Locate the cell with the specified text and output its [X, Y] center coordinate. 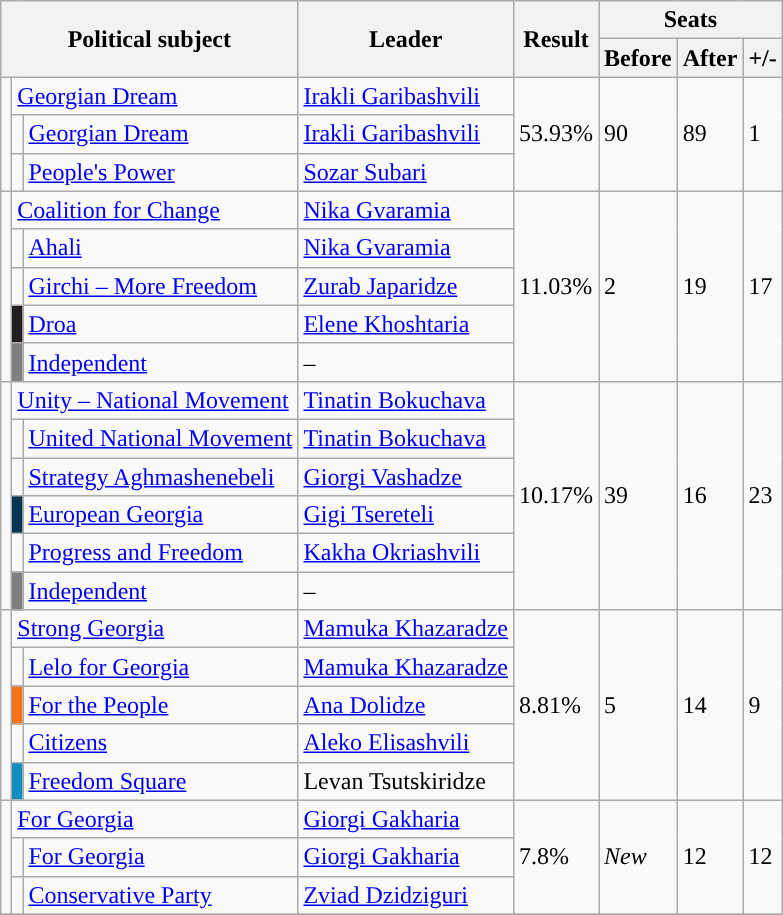
Gigi Tsereteli [406, 515]
Strategy Aghmashenebeli [160, 477]
Leader [406, 39]
7.8% [556, 857]
16 [710, 495]
14 [710, 705]
Seats [691, 20]
Conservative Party [160, 895]
Kakha Okriashvili [406, 553]
90 [638, 134]
Levan Tsutskiridze [406, 781]
11.03% [556, 286]
9 [762, 705]
Zurab Japaridze [406, 286]
8.81% [556, 705]
Elene Khoshtaria [406, 324]
Zviad Dzidziguri [406, 895]
Result [556, 39]
5 [638, 705]
Lelo for Georgia [160, 667]
Political subject [150, 39]
2 [638, 286]
53.93% [556, 134]
Citizens [160, 743]
Aleko Elisashvili [406, 743]
Ahali [160, 248]
Unity – National Movement [155, 400]
23 [762, 495]
New [638, 857]
Giorgi Vashadze [406, 477]
39 [638, 495]
Coalition for Change [155, 210]
+/- [762, 58]
After [710, 58]
Girchi – More Freedom [160, 286]
Before [638, 58]
19 [710, 286]
Strong Georgia [155, 629]
89 [710, 134]
European Georgia [160, 515]
Droa [160, 324]
People's Power [160, 172]
Sozar Subari [406, 172]
1 [762, 134]
17 [762, 286]
For the People [160, 705]
United National Movement [160, 438]
10.17% [556, 495]
Progress and Freedom [160, 553]
Freedom Square [160, 781]
Ana Dolidze [406, 705]
